Locate the cell with the specified text and output its [X, Y] center coordinate. 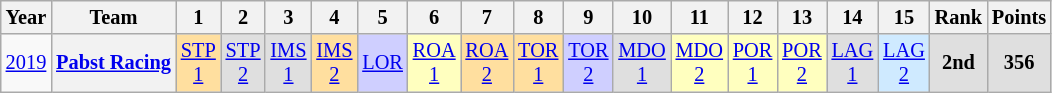
13 [802, 17]
IMS1 [288, 63]
1 [198, 17]
4 [334, 17]
Points [1019, 17]
STP2 [244, 63]
POR1 [752, 63]
ROA2 [486, 63]
IMS2 [334, 63]
8 [538, 17]
7 [486, 17]
2 [244, 17]
15 [904, 17]
STP1 [198, 63]
2019 [26, 63]
MDO1 [642, 63]
TOR2 [588, 63]
14 [853, 17]
LOR [382, 63]
Year [26, 17]
9 [588, 17]
MDO2 [700, 63]
356 [1019, 63]
11 [700, 17]
3 [288, 17]
5 [382, 17]
ROA1 [434, 63]
Pabst Racing [114, 63]
LAG2 [904, 63]
6 [434, 17]
POR2 [802, 63]
2nd [958, 63]
LAG1 [853, 63]
Team [114, 17]
Rank [958, 17]
12 [752, 17]
10 [642, 17]
TOR1 [538, 63]
